Capture the cell that displays the provided text and extract its [X, Y] central coordinate. 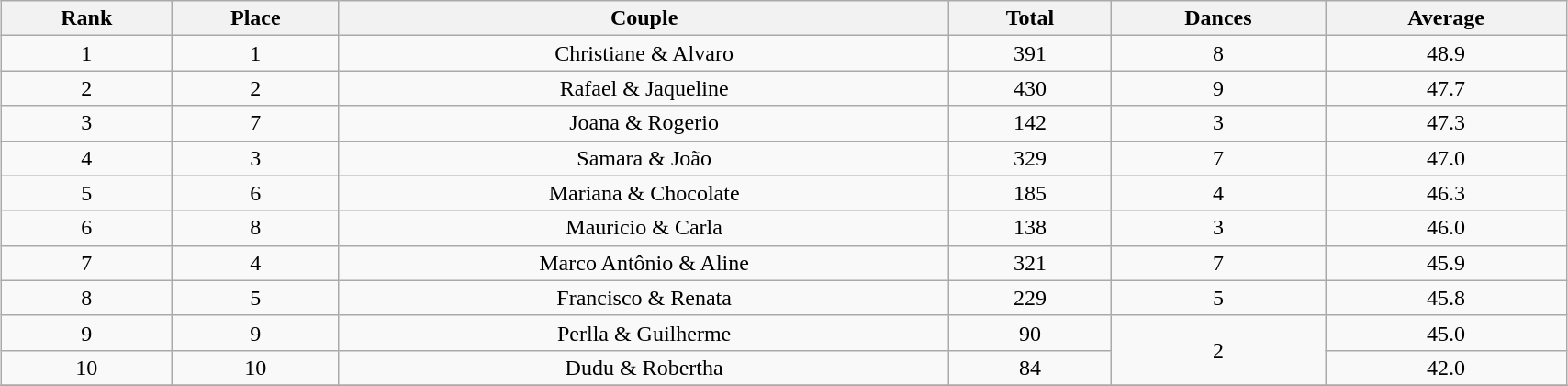
90 [1030, 333]
Rafael & Jaqueline [644, 88]
Mariana & Chocolate [644, 193]
Mauricio & Carla [644, 228]
430 [1030, 88]
48.9 [1446, 53]
46.0 [1446, 228]
Joana & Rogerio [644, 123]
84 [1030, 368]
Place [255, 18]
Couple [644, 18]
47.3 [1446, 123]
45.0 [1446, 333]
Samara & João [644, 158]
Francisco & Renata [644, 298]
Perlla & Guilherme [644, 333]
Dances [1218, 18]
46.3 [1446, 193]
45.8 [1446, 298]
Marco Antônio & Aline [644, 263]
229 [1030, 298]
Average [1446, 18]
391 [1030, 53]
45.9 [1446, 263]
Total [1030, 18]
47.7 [1446, 88]
142 [1030, 123]
329 [1030, 158]
138 [1030, 228]
185 [1030, 193]
321 [1030, 263]
42.0 [1446, 368]
Dudu & Robertha [644, 368]
Rank [86, 18]
47.0 [1446, 158]
Christiane & Alvaro [644, 53]
